Output the [x, y] coordinate of the center of the cell containing the given text.  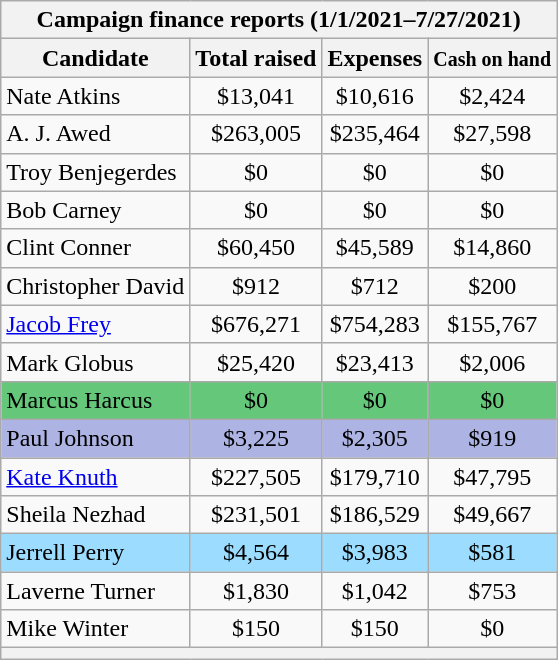
Nate Atkins [96, 96]
$155,767 [492, 324]
$49,667 [492, 515]
$2,305 [375, 438]
$753 [492, 591]
$47,795 [492, 477]
Jerrell Perry [96, 553]
Laverne Turner [96, 591]
$227,505 [256, 477]
$2,424 [492, 96]
A. J. Awed [96, 134]
$23,413 [375, 362]
$1,042 [375, 591]
$10,616 [375, 96]
$263,005 [256, 134]
Total raised [256, 58]
Bob Carney [96, 210]
Cash on hand [492, 58]
Jacob Frey [96, 324]
$676,271 [256, 324]
Paul Johnson [96, 438]
Christopher David [96, 286]
$200 [492, 286]
$581 [492, 553]
Mike Winter [96, 629]
$45,589 [375, 248]
$231,501 [256, 515]
Sheila Nezhad [96, 515]
Mark Globus [96, 362]
Marcus Harcus [96, 400]
$25,420 [256, 362]
$13,041 [256, 96]
$4,564 [256, 553]
Clint Conner [96, 248]
$179,710 [375, 477]
$3,225 [256, 438]
$1,830 [256, 591]
$912 [256, 286]
Troy Benjegerdes [96, 172]
Campaign finance reports (1/1/2021–7/27/2021) [279, 20]
$3,983 [375, 553]
$2,006 [492, 362]
$60,450 [256, 248]
$186,529 [375, 515]
$235,464 [375, 134]
Kate Knuth [96, 477]
Expenses [375, 58]
$14,860 [492, 248]
$27,598 [492, 134]
$712 [375, 286]
$754,283 [375, 324]
$919 [492, 438]
Candidate [96, 58]
